Return (X, Y) of the center of cell containing provided text 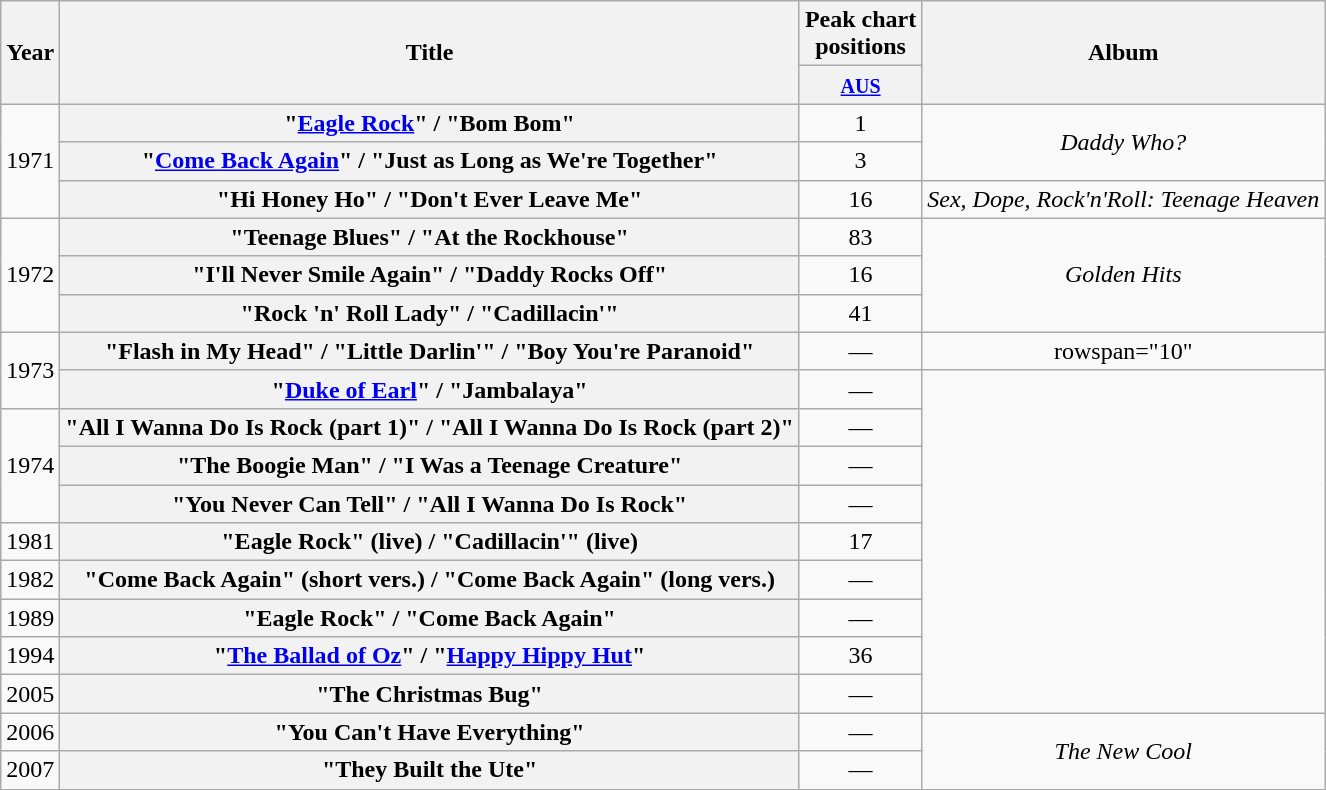
"All I Wanna Do Is Rock (part 1)" / "All I Wanna Do Is Rock (part 2)" (430, 427)
1981 (30, 542)
"Duke of Earl" / "Jambalaya" (430, 389)
1973 (30, 370)
1982 (30, 580)
"The Boogie Man" / "I Was a Teenage Creature" (430, 465)
2006 (30, 732)
36 (860, 656)
Sex, Dope, Rock'n'Roll: Teenage Heaven (1124, 199)
2005 (30, 694)
1 (860, 123)
"I'll Never Smile Again" / "Daddy Rocks Off" (430, 275)
Album (1124, 52)
3 (860, 161)
The New Cool (1124, 751)
Daddy Who? (1124, 142)
rowspan="10" (1124, 351)
"Eagle Rock" / "Come Back Again" (430, 618)
"Hi Honey Ho" / "Don't Ever Leave Me" (430, 199)
"Rock 'n' Roll Lady" / "Cadillacin'" (430, 313)
"Eagle Rock" / "Bom Bom" (430, 123)
Title (430, 52)
"Flash in My Head" / "Little Darlin'" / "Boy You're Paranoid" (430, 351)
41 (860, 313)
Year (30, 52)
"You Can't Have Everything" (430, 732)
1974 (30, 465)
"Come Back Again" (short vers.) / "Come Back Again" (long vers.) (430, 580)
"The Christmas Bug" (430, 694)
1994 (30, 656)
"The Ballad of Oz" / "Happy Hippy Hut" (430, 656)
"You Never Can Tell" / "All I Wanna Do Is Rock" (430, 503)
1971 (30, 161)
2007 (30, 770)
1989 (30, 618)
1972 (30, 275)
AUS (860, 85)
Peak chartpositions (860, 34)
"They Built the Ute" (430, 770)
"Come Back Again" / "Just as Long as We're Together" (430, 161)
Golden Hits (1124, 275)
17 (860, 542)
83 (860, 237)
"Teenage Blues" / "At the Rockhouse" (430, 237)
"Eagle Rock" (live) / "Cadillacin'" (live) (430, 542)
